Identify which cell holds the provided text, then report its (X, Y) central coordinate. 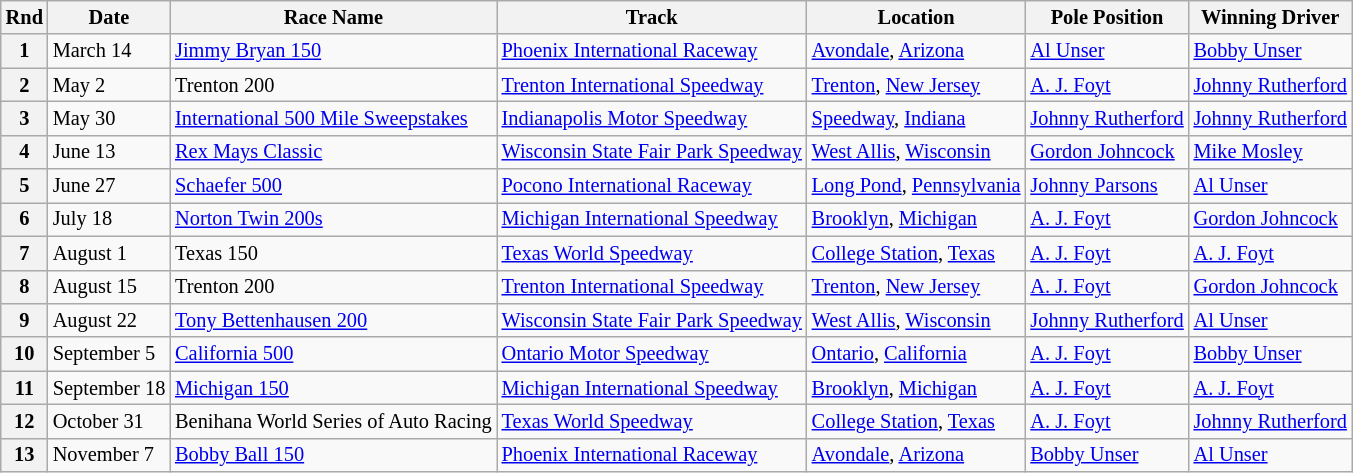
International 500 Mile Sweepstakes (333, 118)
Johnny Parsons (1106, 186)
Date (109, 17)
November 7 (109, 455)
13 (24, 455)
Location (916, 17)
Jimmy Bryan 150 (333, 51)
September 18 (109, 388)
8 (24, 287)
Tony Bettenhausen 200 (333, 320)
May 2 (109, 85)
March 14 (109, 51)
Rex Mays Classic (333, 152)
10 (24, 354)
September 5 (109, 354)
Race Name (333, 17)
October 31 (109, 421)
June 27 (109, 186)
Speedway, Indiana (916, 118)
Bobby Ball 150 (333, 455)
11 (24, 388)
Benihana World Series of Auto Racing (333, 421)
Ontario Motor Speedway (652, 354)
Winning Driver (1270, 17)
Pole Position (1106, 17)
Track (652, 17)
Indianapolis Motor Speedway (652, 118)
August 22 (109, 320)
July 18 (109, 219)
3 (24, 118)
1 (24, 51)
5 (24, 186)
May 30 (109, 118)
4 (24, 152)
2 (24, 85)
August 15 (109, 287)
12 (24, 421)
California 500 (333, 354)
Long Pond, Pennsylvania (916, 186)
9 (24, 320)
August 1 (109, 253)
Norton Twin 200s (333, 219)
Michigan 150 (333, 388)
Schaefer 500 (333, 186)
6 (24, 219)
Pocono International Raceway (652, 186)
Mike Mosley (1270, 152)
Rnd (24, 17)
Ontario, California (916, 354)
7 (24, 253)
June 13 (109, 152)
Texas 150 (333, 253)
